Search for the cell housing the specified text and yield its [X, Y] center coordinate. 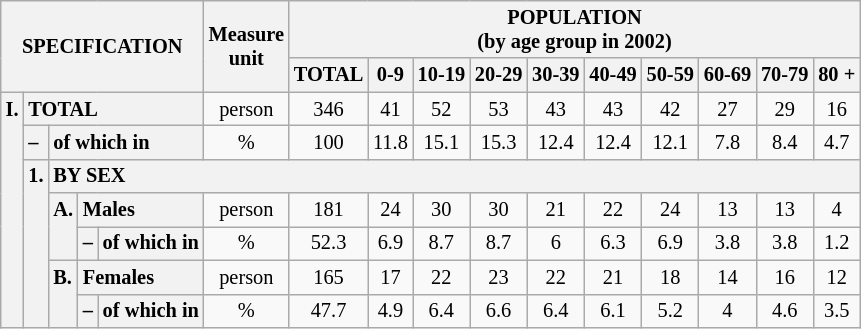
10-19 [442, 75]
47.7 [328, 311]
11.8 [390, 142]
346 [328, 109]
53 [498, 109]
5.2 [670, 311]
6.3 [612, 243]
15.1 [442, 142]
BY SEX [454, 176]
1. [36, 243]
6.6 [498, 311]
42 [670, 109]
7.8 [728, 142]
100 [328, 142]
15.3 [498, 142]
B. [62, 294]
52.3 [328, 243]
A. [62, 226]
23 [498, 277]
4.9 [390, 311]
17 [390, 277]
29 [784, 109]
4.7 [836, 142]
Males [141, 210]
1.2 [836, 243]
14 [728, 277]
SPECIFICATION [102, 46]
12 [836, 277]
18 [670, 277]
POPULATION (by age group in 2002) [574, 29]
181 [328, 210]
30-39 [556, 75]
I. [12, 210]
3.5 [836, 311]
Females [141, 277]
40-49 [612, 75]
27 [728, 109]
50-59 [670, 75]
8.4 [784, 142]
0-9 [390, 75]
80 + [836, 75]
20-29 [498, 75]
70-79 [784, 75]
60-69 [728, 75]
165 [328, 277]
6 [556, 243]
4.6 [784, 311]
6.1 [612, 311]
52 [442, 109]
Measure unit [246, 46]
41 [390, 109]
12.1 [670, 142]
